Capture the cell that displays the provided text and extract its [x, y] central coordinate. 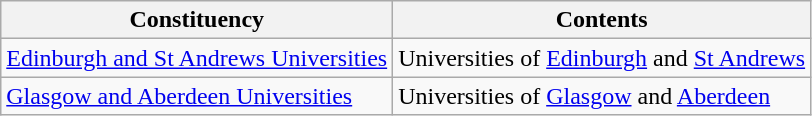
Constituency [197, 20]
Universities of Edinburgh and St Andrews [602, 58]
Glasgow and Aberdeen Universities [197, 96]
Edinburgh and St Andrews Universities [197, 58]
Contents [602, 20]
Universities of Glasgow and Aberdeen [602, 96]
